Scan for the cell matching the given text and deliver its [x, y] coordinate at center. 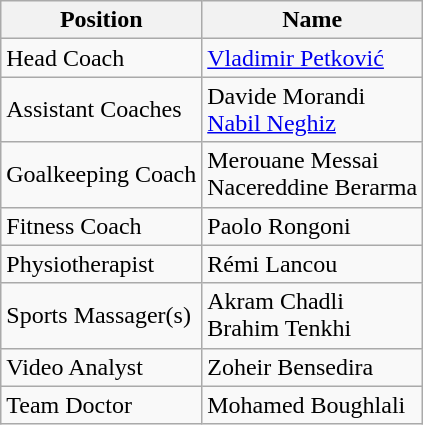
Sports Massager(s) [102, 316]
Merouane Messai Nacereddine Berarma [312, 174]
Zoheir Bensedira [312, 367]
Head Coach [102, 58]
Goalkeeping Coach [102, 174]
Position [102, 20]
Akram Chadli Brahim Tenkhi [312, 316]
Assistant Coaches [102, 110]
Team Doctor [102, 405]
Davide Morandi Nabil Neghiz [312, 110]
Physiotherapist [102, 264]
Fitness Coach [102, 226]
Video Analyst [102, 367]
Paolo Rongoni [312, 226]
Mohamed Boughlali [312, 405]
Vladimir Petković [312, 58]
Rémi Lancou [312, 264]
Name [312, 20]
